Provide the (X, Y) coordinate of the cell's center where the given text is located.  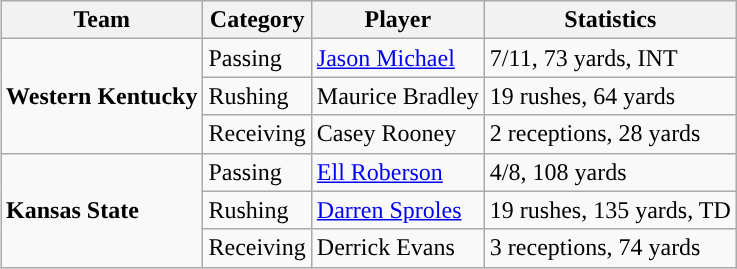
Kansas State (102, 210)
Maurice Bradley (398, 96)
Ell Roberson (398, 172)
Category (257, 20)
Darren Sproles (398, 210)
19 rushes, 64 yards (610, 96)
Western Kentucky (102, 96)
19 rushes, 135 yards, TD (610, 210)
7/11, 73 yards, INT (610, 58)
Statistics (610, 20)
3 receptions, 74 yards (610, 248)
2 receptions, 28 yards (610, 134)
Derrick Evans (398, 248)
Player (398, 20)
4/8, 108 yards (610, 172)
Jason Michael (398, 58)
Team (102, 20)
Casey Rooney (398, 134)
